From the cell containing the given text, extract its center point as [X, Y] coordinate. 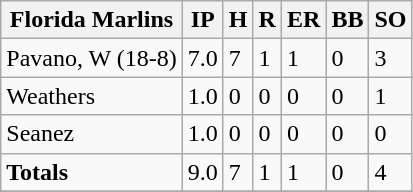
7.0 [202, 58]
Pavano, W (18-8) [92, 58]
IP [202, 20]
Weathers [92, 96]
R [267, 20]
BB [348, 20]
9.0 [202, 172]
Seanez [92, 134]
Florida Marlins [92, 20]
SO [390, 20]
H [238, 20]
3 [390, 58]
ER [303, 20]
4 [390, 172]
Totals [92, 172]
